From the cell containing the given text, extract its center point as (X, Y) coordinate. 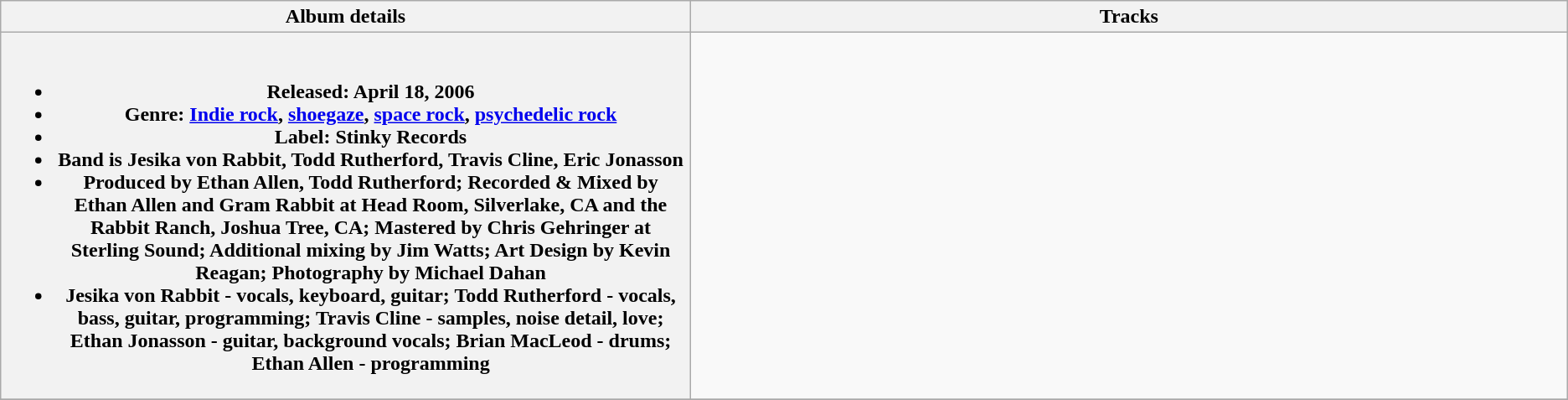
Tracks (1129, 17)
Album details (346, 17)
